Find where the given text appears and provide that cell's center as (X, Y) coordinate. 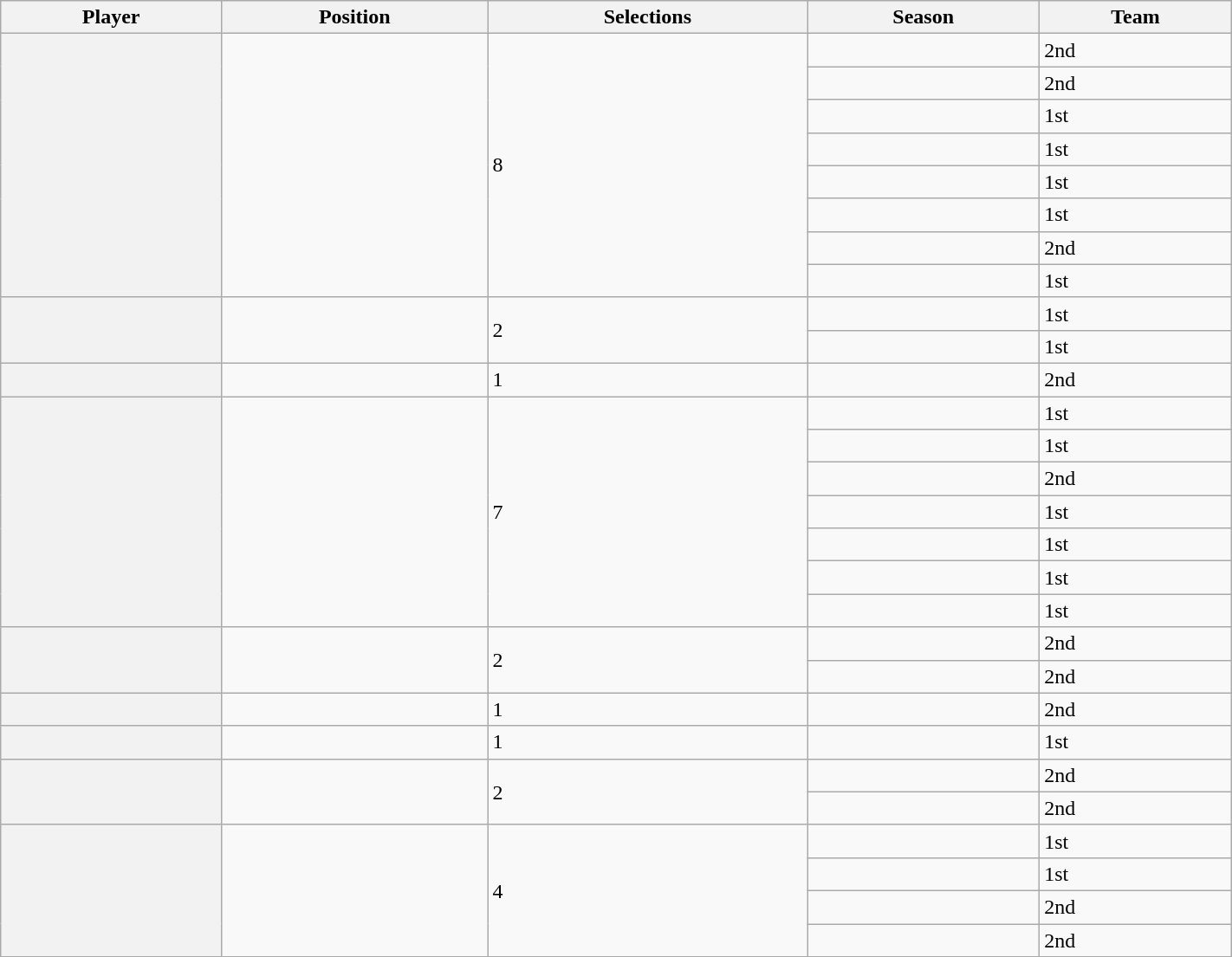
7 (648, 512)
8 (648, 165)
Player (111, 17)
Position (355, 17)
Season (924, 17)
Team (1136, 17)
4 (648, 890)
Selections (648, 17)
